Extract the (x, y) coordinate from the center of the cell holding the provided text.  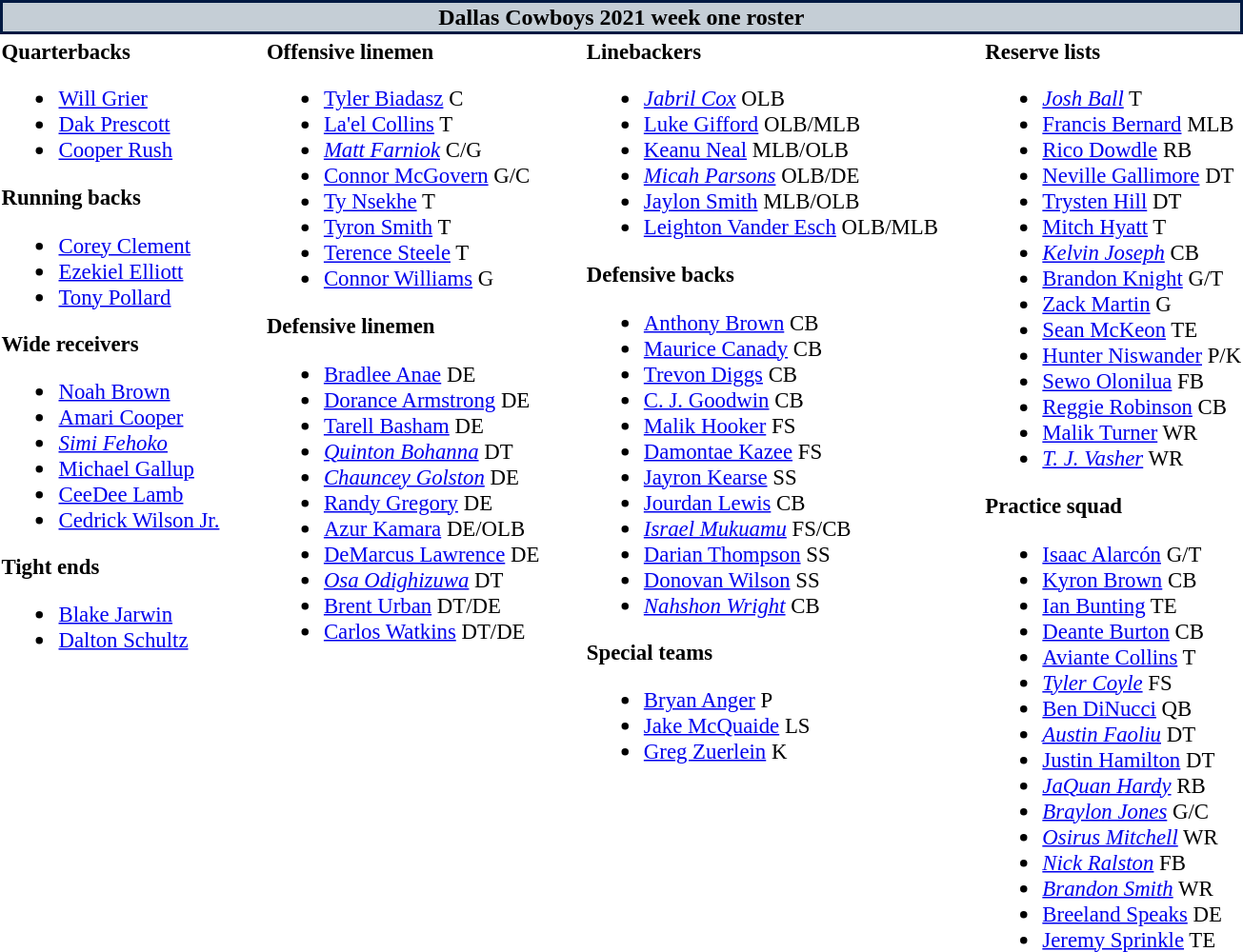
Dallas Cowboys 2021 week one roster (621, 17)
